Detect which cell encompasses the target text, then output its [x, y] center coordinate. 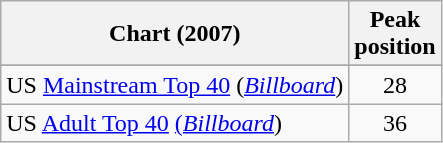
US Adult Top 40 (Billboard) [175, 123]
US Mainstream Top 40 (Billboard) [175, 85]
28 [395, 85]
Peakposition [395, 34]
Chart (2007) [175, 34]
36 [395, 123]
